Return [X, Y] of the center of cell containing provided text 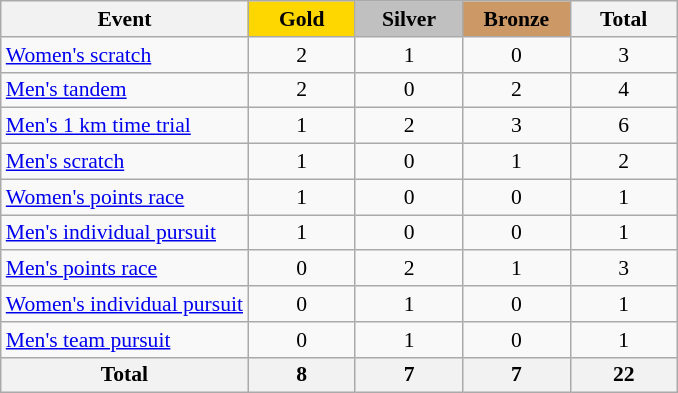
Men's team pursuit [124, 340]
Bronze [516, 19]
4 [624, 90]
Women's points race [124, 197]
Silver [408, 19]
Men's scratch [124, 162]
22 [624, 375]
Event [124, 19]
Men's 1 km time trial [124, 126]
Men's points race [124, 269]
6 [624, 126]
8 [302, 375]
Women's individual pursuit [124, 304]
Men's individual pursuit [124, 233]
Gold [302, 19]
Men's tandem [124, 90]
Women's scratch [124, 55]
